Return (x, y) of the center of cell containing provided text 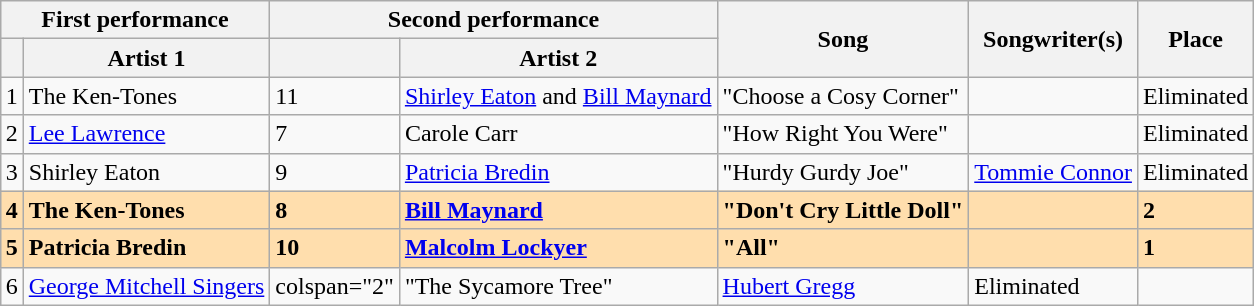
Hubert Gregg (843, 286)
11 (335, 96)
5 (12, 248)
Song (843, 39)
First performance (135, 20)
6 (12, 286)
9 (335, 172)
Place (1195, 39)
George Mitchell Singers (146, 286)
Second performance (494, 20)
"How Right You Were" (843, 134)
7 (335, 134)
Artist 2 (558, 58)
"All" (843, 248)
Lee Lawrence (146, 134)
Tommie Connor (1054, 172)
Carole Carr (558, 134)
"Hurdy Gurdy Joe" (843, 172)
colspan="2" (335, 286)
"Choose a Cosy Corner" (843, 96)
"Don't Cry Little Doll" (843, 210)
Songwriter(s) (1054, 39)
Artist 1 (146, 58)
Bill Maynard (558, 210)
4 (12, 210)
8 (335, 210)
Shirley Eaton and Bill Maynard (558, 96)
10 (335, 248)
Malcolm Lockyer (558, 248)
Shirley Eaton (146, 172)
3 (12, 172)
"The Sycamore Tree" (558, 286)
